Detect which cell encompasses the target text, then output its [X, Y] center coordinate. 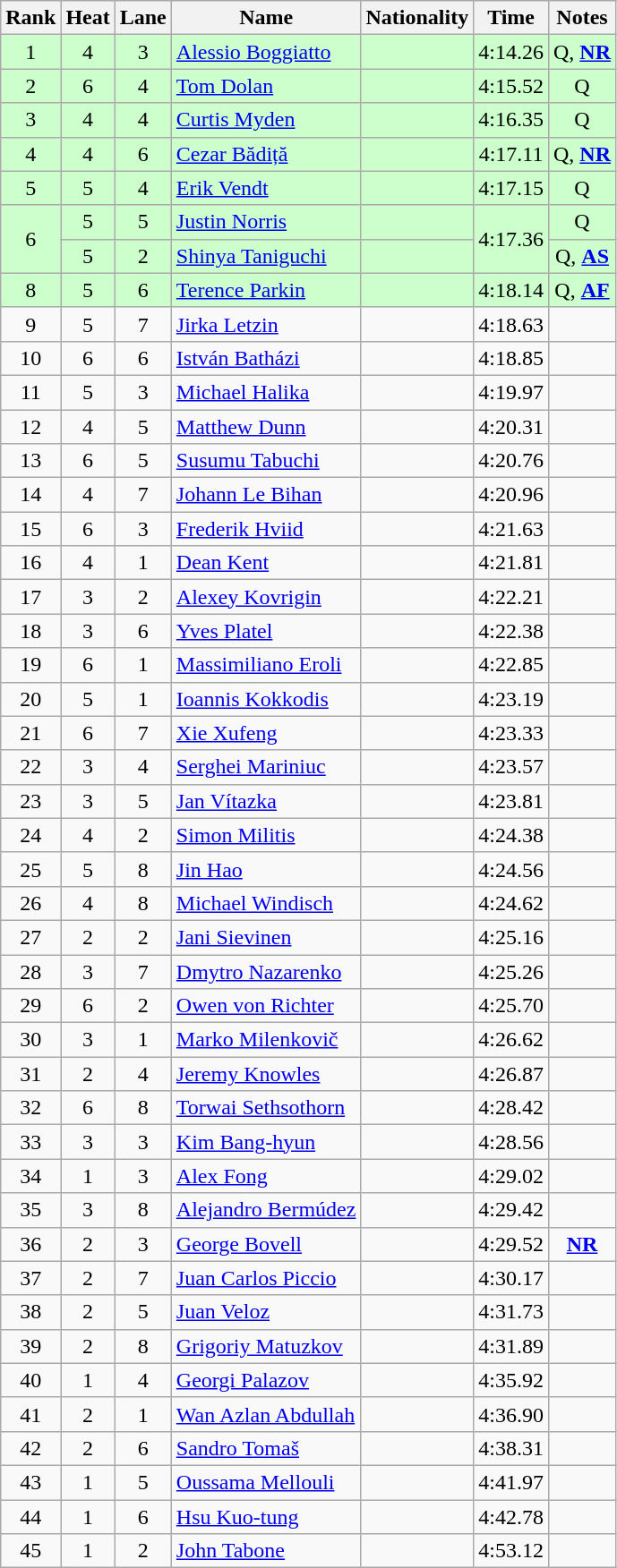
17 [30, 597]
4:21.63 [511, 529]
11 [30, 392]
Torwai Sethsothorn [266, 1108]
Rank [30, 18]
26 [30, 903]
4:20.31 [511, 427]
Johann Le Bihan [266, 495]
38 [30, 1312]
13 [30, 461]
4:17.15 [511, 188]
9 [30, 324]
Name [266, 18]
4:24.62 [511, 903]
24 [30, 835]
NR [582, 1244]
43 [30, 1482]
Serghei Mariniuc [266, 767]
15 [30, 529]
4:38.31 [511, 1448]
Tom Dolan [266, 86]
4:28.56 [511, 1142]
Oussama Mellouli [266, 1482]
4:18.85 [511, 358]
4:25.16 [511, 937]
10 [30, 358]
37 [30, 1278]
Susumu Tabuchi [266, 461]
4:23.81 [511, 801]
36 [30, 1244]
4:29.02 [511, 1176]
27 [30, 937]
22 [30, 767]
4:20.96 [511, 495]
Q, AF [582, 290]
4:20.76 [511, 461]
Jeremy Knowles [266, 1074]
28 [30, 971]
4:21.81 [511, 563]
Justin Norris [266, 222]
4:22.38 [511, 631]
4:29.42 [511, 1210]
4:14.26 [511, 52]
Simon Militis [266, 835]
Marko Milenkovič [266, 1040]
4:24.38 [511, 835]
4:15.52 [511, 86]
41 [30, 1414]
4:17.11 [511, 154]
4:26.87 [511, 1074]
Jan Vítazka [266, 801]
Cezar Bădiță [266, 154]
4:42.78 [511, 1517]
Erik Vendt [266, 188]
32 [30, 1108]
Juan Carlos Piccio [266, 1278]
Shinya Taniguchi [266, 256]
4:31.73 [511, 1312]
25 [30, 869]
Jin Hao [266, 869]
Michael Halika [266, 392]
Yves Platel [266, 631]
4:24.56 [511, 869]
Heat [88, 18]
20 [30, 699]
Curtis Myden [266, 120]
Time [511, 18]
Notes [582, 18]
Lane [143, 18]
4:41.97 [511, 1482]
Georgi Palazov [266, 1380]
Jirka Letzin [266, 324]
Kim Bang-hyun [266, 1142]
4:28.42 [511, 1108]
4:29.52 [511, 1244]
Q, AS [582, 256]
Alessio Boggiatto [266, 52]
4:18.63 [511, 324]
Frederik Hviid [266, 529]
John Tabone [266, 1551]
Dmytro Nazarenko [266, 971]
4:22.21 [511, 597]
4:35.92 [511, 1380]
Jani Sievinen [266, 937]
Michael Windisch [266, 903]
Alejandro Bermúdez [266, 1210]
4:30.17 [511, 1278]
4:22.85 [511, 665]
4:26.62 [511, 1040]
19 [30, 665]
4:18.14 [511, 290]
Xie Xufeng [266, 733]
Owen von Richter [266, 1006]
4:23.57 [511, 767]
4:25.70 [511, 1006]
14 [30, 495]
40 [30, 1380]
Dean Kent [266, 563]
33 [30, 1142]
Terence Parkin [266, 290]
4:53.12 [511, 1551]
4:17.36 [511, 239]
Hsu Kuo-tung [266, 1517]
18 [30, 631]
Matthew Dunn [266, 427]
4:19.97 [511, 392]
34 [30, 1176]
23 [30, 801]
16 [30, 563]
Alex Fong [266, 1176]
Nationality [417, 18]
29 [30, 1006]
Massimiliano Eroli [266, 665]
Grigoriy Matuzkov [266, 1346]
12 [30, 427]
4:23.19 [511, 699]
Alexey Kovrigin [266, 597]
4:31.89 [511, 1346]
Sandro Tomaš [266, 1448]
44 [30, 1517]
István Batházi [266, 358]
4:25.26 [511, 971]
Ioannis Kokkodis [266, 699]
4:23.33 [511, 733]
31 [30, 1074]
Juan Veloz [266, 1312]
21 [30, 733]
Wan Azlan Abdullah [266, 1414]
4:16.35 [511, 120]
4:36.90 [511, 1414]
39 [30, 1346]
42 [30, 1448]
30 [30, 1040]
George Bovell [266, 1244]
45 [30, 1551]
35 [30, 1210]
